Capture the cell that displays the provided text and extract its (x, y) central coordinate. 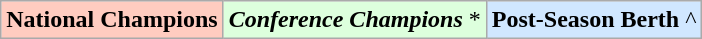
Conference Champions * (354, 20)
Post-Season Berth ^ (594, 20)
National Champions (112, 20)
